Determine the [X, Y] coordinate at the center of the cell enclosing the given text.  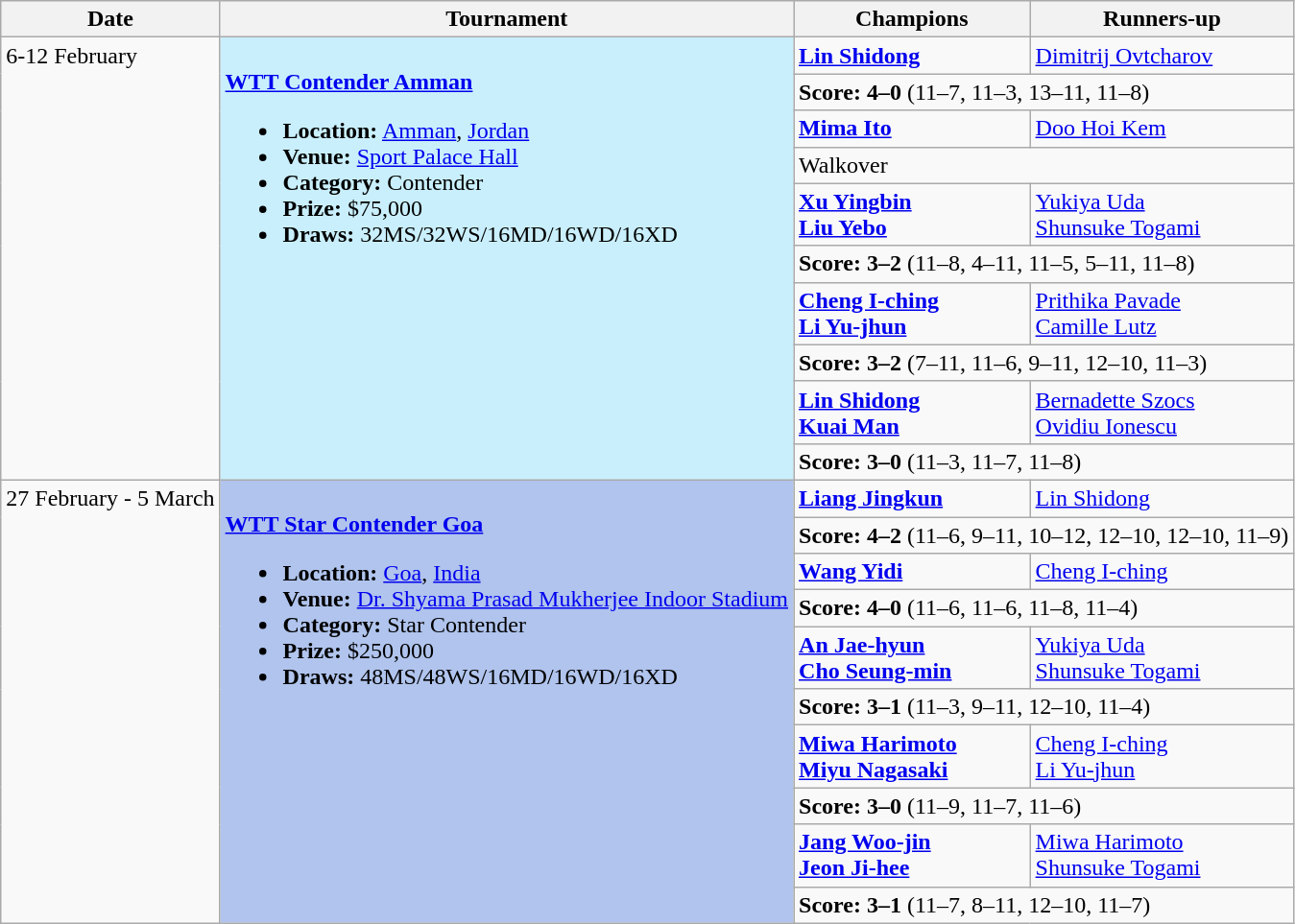
Score: 3–1 (11–3, 9–11, 12–10, 11–4) [1044, 707]
Dimitrij Ovtcharov [1162, 56]
Champions [912, 19]
An Jae-hyun Cho Seung-min [912, 658]
Liang Jingkun [912, 498]
Score: 4–2 (11–6, 9–11, 10–12, 12–10, 12–10, 11–9) [1044, 534]
Lin Shidong Kuai Man [912, 413]
Score: 3–1 (11–7, 8–11, 12–10, 11–7) [1044, 905]
Mima Ito [912, 129]
27 February - 5 March [110, 701]
Tournament [507, 19]
Score: 4–0 (11–7, 11–3, 13–11, 11–8) [1044, 92]
Prithika Pavade Camille Lutz [1162, 313]
Score: 3–0 (11–9, 11–7, 11–6) [1044, 806]
Wang Yidi [912, 572]
6-12 February [110, 259]
Walkover [1044, 165]
WTT Contender AmmanLocation: Amman, JordanVenue: Sport Palace HallCategory: ContenderPrize: $75,000Draws: 32MS/32WS/16MD/16WD/16XD [507, 259]
Bernadette Szocs Ovidiu Ionescu [1162, 413]
Jang Woo-jin Jeon Ji-hee [912, 856]
Miwa Harimoto Shunsuke Togami [1162, 856]
Score: 4–0 (11–6, 11–6, 11–8, 11–4) [1044, 608]
Score: 3–2 (11–8, 4–11, 11–5, 5–11, 11–8) [1044, 264]
Doo Hoi Kem [1162, 129]
Date [110, 19]
Score: 3–2 (7–11, 11–6, 9–11, 12–10, 11–3) [1044, 363]
Miwa Harimoto Miyu Nagasaki [912, 756]
Cheng I-ching [1162, 572]
Runners-up [1162, 19]
Score: 3–0 (11–3, 11–7, 11–8) [1044, 462]
Xu Yingbin Liu Yebo [912, 215]
